Return the [X, Y] coordinate for the center point of the cell that contains the specified text.  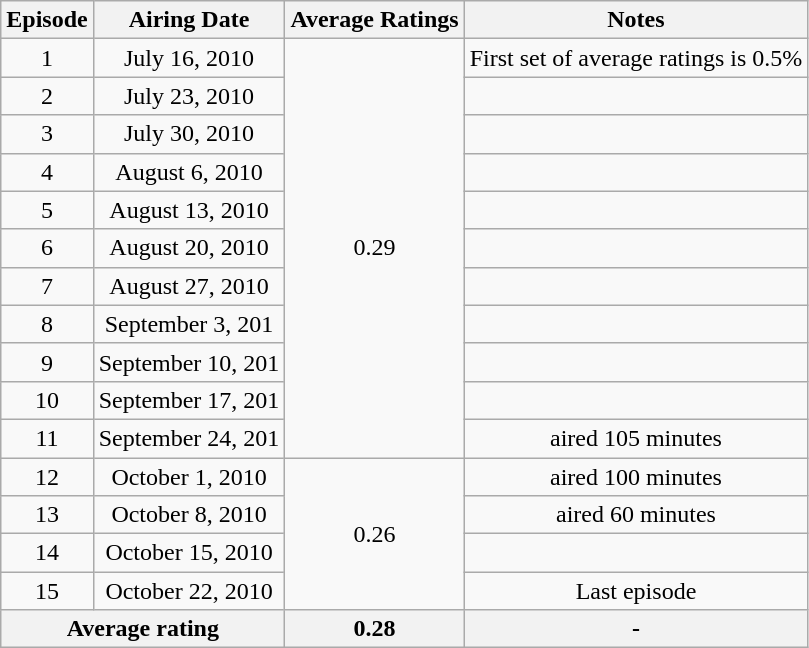
September 3, 201 [189, 324]
10 [47, 400]
Notes [636, 20]
13 [47, 515]
Average rating [143, 629]
12 [47, 477]
aired 105 minutes [636, 438]
0.26 [374, 534]
Average Ratings [374, 20]
3 [47, 134]
2 [47, 96]
- [636, 629]
August 6, 2010 [189, 172]
October 22, 2010 [189, 591]
1 [47, 58]
0.28 [374, 629]
October 8, 2010 [189, 515]
11 [47, 438]
7 [47, 286]
July 16, 2010 [189, 58]
September 10, 201 [189, 362]
August 27, 2010 [189, 286]
July 30, 2010 [189, 134]
4 [47, 172]
August 13, 2010 [189, 210]
September 17, 201 [189, 400]
August 20, 2010 [189, 248]
July 23, 2010 [189, 96]
September 24, 201 [189, 438]
October 1, 2010 [189, 477]
9 [47, 362]
Episode [47, 20]
October 15, 2010 [189, 553]
5 [47, 210]
aired 100 minutes [636, 477]
Last episode [636, 591]
6 [47, 248]
8 [47, 324]
0.29 [374, 248]
Airing Date [189, 20]
First set of average ratings is 0.5% [636, 58]
14 [47, 553]
15 [47, 591]
aired 60 minutes [636, 515]
